Detect which cell encompasses the target text, then output its (X, Y) center coordinate. 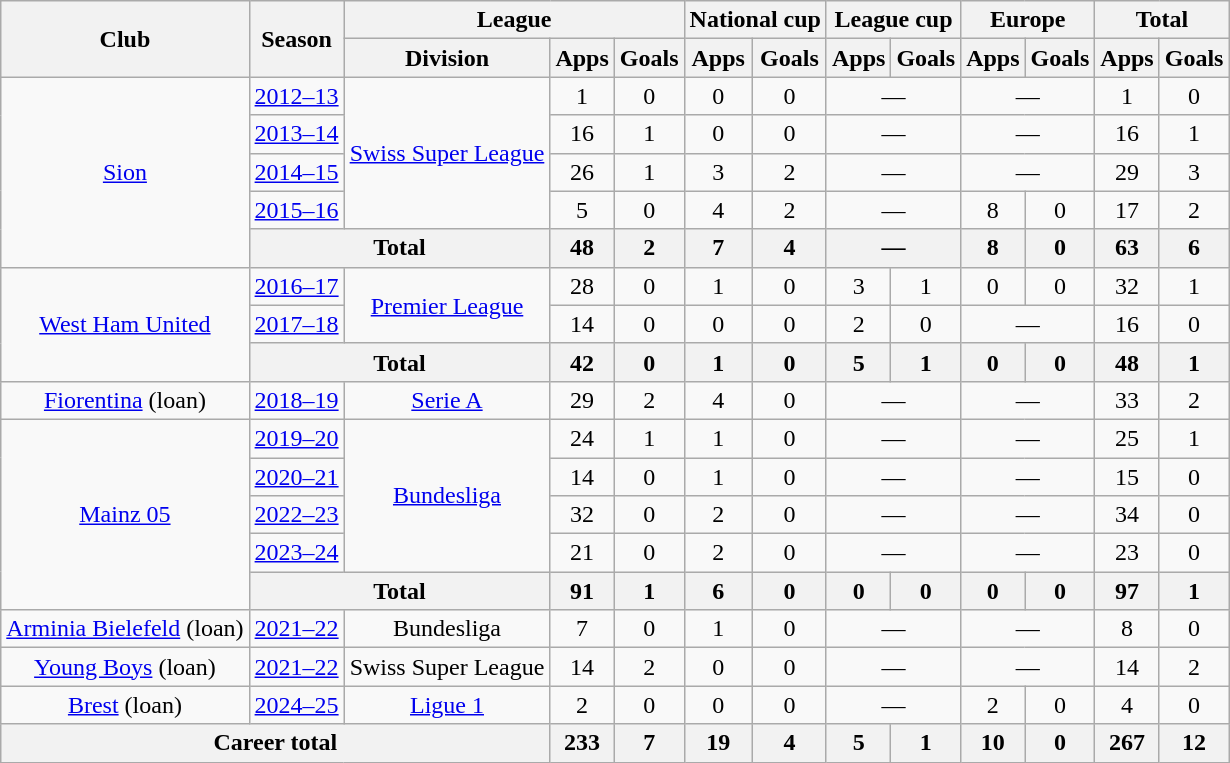
League (514, 20)
23 (1127, 553)
Europe (1028, 20)
Young Boys (loan) (125, 667)
2012–13 (296, 96)
Mainz 05 (125, 514)
24 (582, 438)
15 (1127, 477)
2016–17 (296, 286)
Brest (loan) (125, 705)
Premier League (447, 305)
2024–25 (296, 705)
25 (1127, 438)
2015–16 (296, 210)
2018–19 (296, 400)
42 (582, 362)
34 (1127, 515)
Club (125, 39)
Division (447, 58)
National cup (755, 20)
63 (1127, 248)
21 (582, 553)
19 (718, 743)
33 (1127, 400)
2020–21 (296, 477)
Season (296, 39)
97 (1127, 591)
West Ham United (125, 324)
28 (582, 286)
2023–24 (296, 553)
17 (1127, 210)
League cup (893, 20)
2014–15 (296, 172)
Sion (125, 172)
91 (582, 591)
Serie A (447, 400)
Ligue 1 (447, 705)
Career total (276, 743)
26 (582, 172)
Arminia Bielefeld (loan) (125, 629)
267 (1127, 743)
Fiorentina (loan) (125, 400)
2022–23 (296, 515)
2013–14 (296, 134)
2019–20 (296, 438)
233 (582, 743)
12 (1194, 743)
10 (993, 743)
2017–18 (296, 324)
